Detect which cell encompasses the target text, then output its [X, Y] center coordinate. 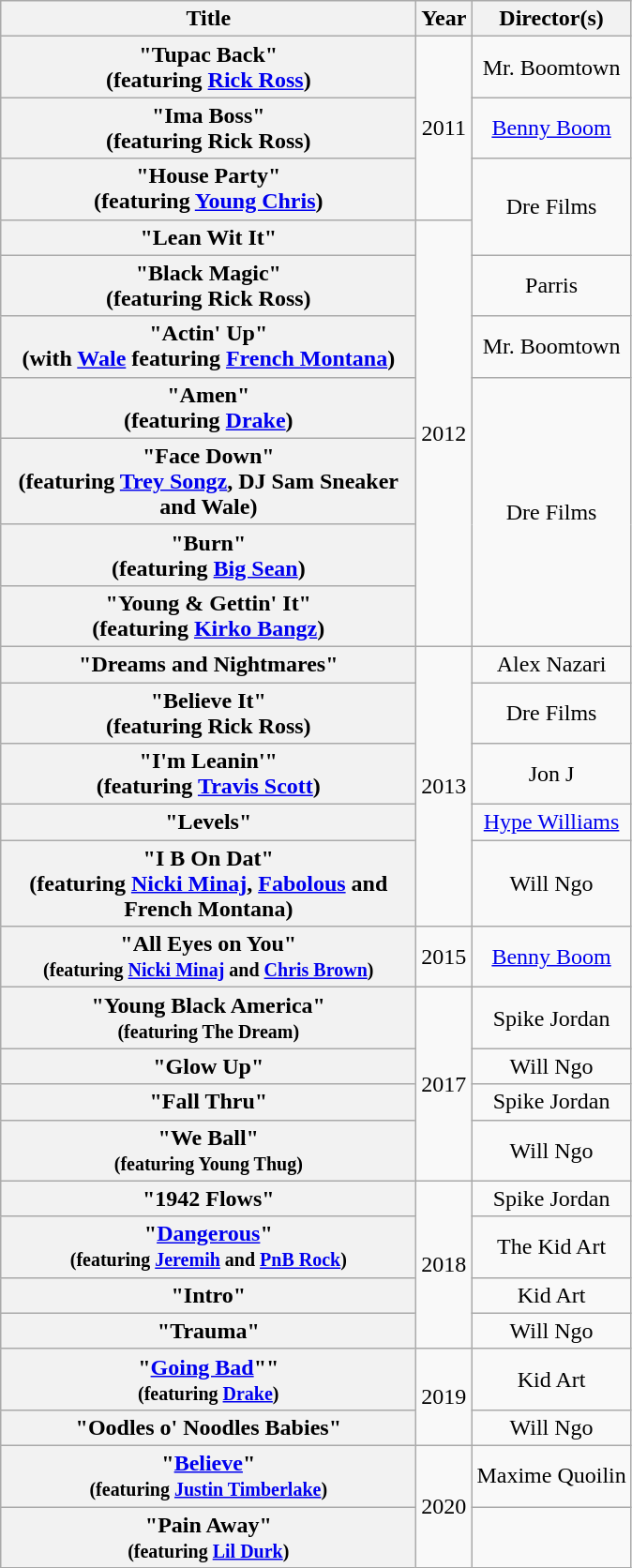
"Going Bad""(featuring Drake) [208, 1379]
"Glow Up" [208, 1066]
"I B On Dat"(featuring Nicki Minaj, Fabolous and French Montana) [208, 883]
"Levels" [208, 822]
Jon J [551, 775]
"Dreams and Nightmares" [208, 664]
Director(s) [551, 19]
"Face Down"(featuring Trey Songz, DJ Sam Sneaker and Wale) [208, 481]
"I'm Leanin'"(featuring Travis Scott) [208, 775]
2019 [444, 1397]
"1942 Flows" [208, 1199]
Hype Williams [551, 822]
"Young Black America"(featuring The Dream) [208, 1018]
Title [208, 19]
"Ima Boss"(featuring Rick Ross) [208, 128]
2013 [444, 786]
"Intro" [208, 1295]
The Kid Art [551, 1247]
"Pain Away"(featuring Lil Durk) [208, 1536]
Parris [551, 285]
"We Ball"(featuring Young Thug) [208, 1150]
"Fall Thru" [208, 1102]
2015 [444, 957]
2018 [444, 1264]
"Black Magic"(featuring Rick Ross) [208, 285]
"Tupac Back"(featuring Rick Ross) [208, 68]
"All Eyes on You"(featuring Nicki Minaj and Chris Brown) [208, 957]
"Young & Gettin' It"(featuring Kirko Bangz) [208, 615]
Alex Nazari [551, 664]
"Actin' Up"(with Wale featuring French Montana) [208, 347]
Maxime Quoilin [551, 1476]
2020 [444, 1506]
Year [444, 19]
"House Party"(featuring Young Chris) [208, 189]
"Trauma" [208, 1331]
2017 [444, 1084]
"Lean Wit It" [208, 237]
2012 [444, 433]
"Burn"(featuring Big Sean) [208, 555]
"Believe"(featuring Justin Timberlake) [208, 1476]
"Dangerous"(featuring Jeremih and PnB Rock) [208, 1247]
2011 [444, 128]
"Amen"(featuring Drake) [208, 407]
"Believe It"(featuring Rick Ross) [208, 713]
"Oodles o' Noodles Babies" [208, 1427]
